Scan for the cell matching the given text and deliver its [X, Y] coordinate at center. 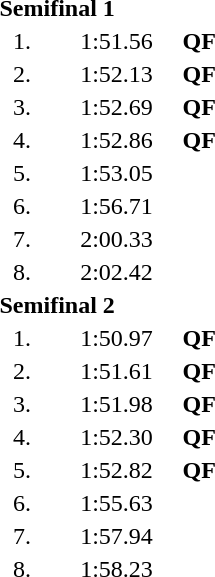
1:50.97 [116, 338]
1:51.98 [116, 404]
1:56.71 [116, 206]
1:55.63 [116, 503]
1:53.05 [116, 173]
1:51.56 [116, 41]
1:51.61 [116, 371]
2:00.33 [116, 239]
1:52.13 [116, 74]
1:57.94 [116, 536]
2:02.42 [116, 272]
1:52.69 [116, 107]
1:52.82 [116, 470]
1:52.30 [116, 437]
1:52.86 [116, 140]
